Provide the (x, y) coordinate of the cell's center where the given text is located.  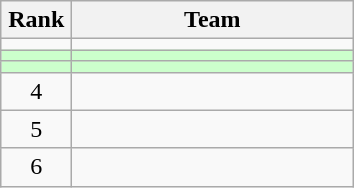
6 (36, 167)
Rank (36, 20)
5 (36, 129)
4 (36, 91)
Team (212, 20)
